Locate the cell with the specified text and output its (X, Y) center coordinate. 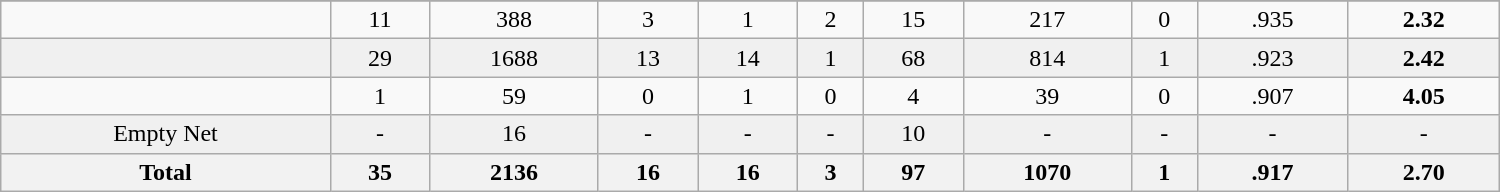
217 (1047, 20)
2.70 (1424, 172)
29 (380, 58)
4.05 (1424, 96)
10 (913, 134)
13 (648, 58)
2 (831, 20)
.917 (1272, 172)
1688 (514, 58)
388 (514, 20)
97 (913, 172)
35 (380, 172)
15 (913, 20)
Empty Net (166, 134)
2.42 (1424, 58)
1070 (1047, 172)
11 (380, 20)
14 (748, 58)
2.32 (1424, 20)
59 (514, 96)
.935 (1272, 20)
2136 (514, 172)
39 (1047, 96)
.923 (1272, 58)
68 (913, 58)
.907 (1272, 96)
4 (913, 96)
Total (166, 172)
814 (1047, 58)
